Return (x, y) of the center of cell containing provided text 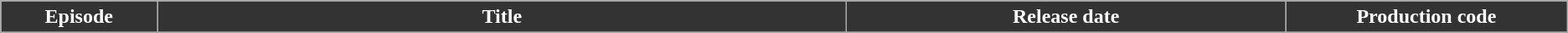
Title (503, 17)
Production code (1427, 17)
Episode (79, 17)
Release date (1066, 17)
